Pinpoint the cell where the given text exists, returning its [X, Y] midpoint coordinate. 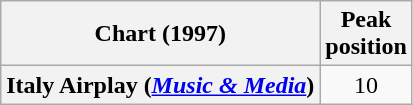
10 [366, 85]
Chart (1997) [160, 34]
Italy Airplay (Music & Media) [160, 85]
Peakposition [366, 34]
